Pinpoint the cell where the given text exists, returning its (X, Y) midpoint coordinate. 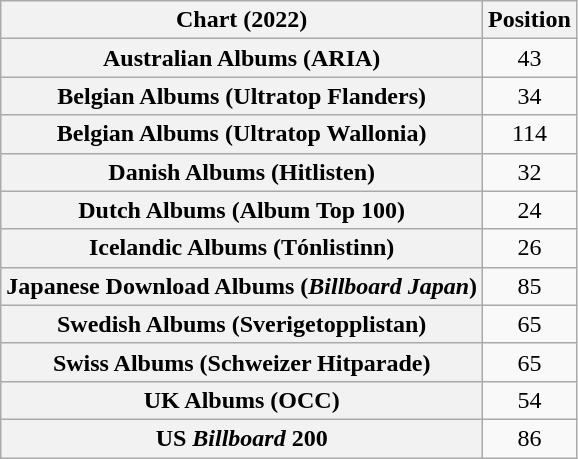
UK Albums (OCC) (242, 400)
43 (530, 58)
Chart (2022) (242, 20)
Icelandic Albums (Tónlistinn) (242, 248)
114 (530, 134)
Danish Albums (Hitlisten) (242, 172)
Australian Albums (ARIA) (242, 58)
54 (530, 400)
24 (530, 210)
Japanese Download Albums (Billboard Japan) (242, 286)
86 (530, 438)
Belgian Albums (Ultratop Wallonia) (242, 134)
US Billboard 200 (242, 438)
32 (530, 172)
Belgian Albums (Ultratop Flanders) (242, 96)
Dutch Albums (Album Top 100) (242, 210)
Position (530, 20)
34 (530, 96)
85 (530, 286)
26 (530, 248)
Swedish Albums (Sverigetopplistan) (242, 324)
Swiss Albums (Schweizer Hitparade) (242, 362)
